Return the [x, y] coordinate for the center point of the cell that contains the specified text.  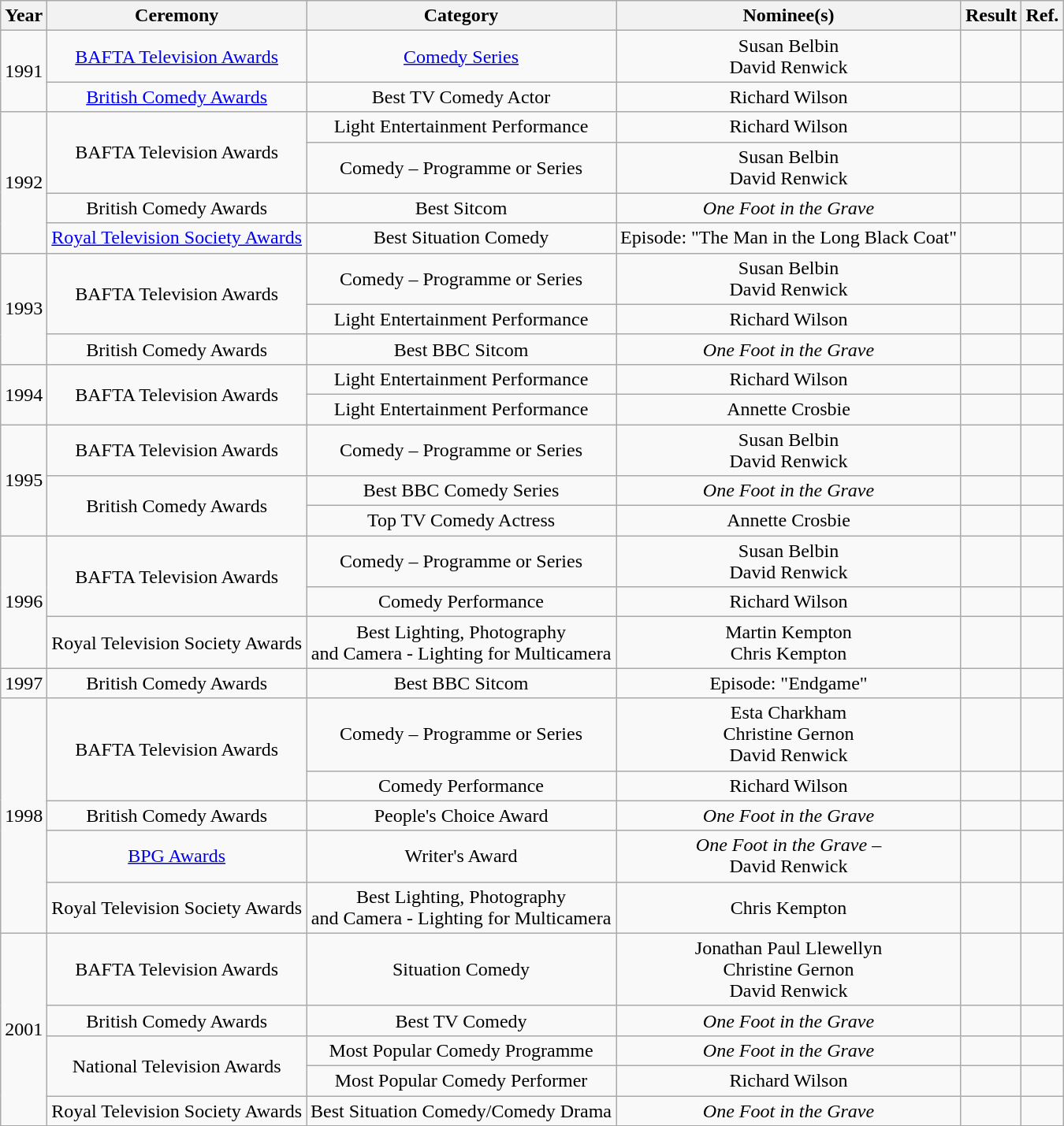
Episode: "Endgame" [789, 683]
Result [991, 16]
Best TV Comedy Actor [462, 97]
Jonathan Paul LlewellynChristine GernonDavid Renwick [789, 969]
National Television Awards [177, 1065]
One Foot in the Grave –David Renwick [789, 856]
Best Situation Comedy/Comedy Drama [462, 1110]
Writer's Award [462, 856]
Most Popular Comedy Programme [462, 1050]
2001 [24, 1029]
Chris Kempton [789, 908]
Best Situation Comedy [462, 238]
Year [24, 16]
Episode: "The Man in the Long Black Coat" [789, 238]
1995 [24, 479]
1994 [24, 394]
Ref. [1042, 16]
1992 [24, 183]
Most Popular Comedy Performer [462, 1080]
Top TV Comedy Actress [462, 521]
Ceremony [177, 16]
1997 [24, 683]
Martin KemptonChris Kempton [789, 643]
1998 [24, 816]
Nominee(s) [789, 16]
1993 [24, 309]
Category [462, 16]
Comedy Series [462, 57]
Situation Comedy [462, 969]
1996 [24, 602]
Esta CharkhamChristine GernonDavid Renwick [789, 734]
Best TV Comedy [462, 1020]
People's Choice Award [462, 816]
BPG Awards [177, 856]
1991 [24, 71]
Best Sitcom [462, 208]
Best BBC Comedy Series [462, 491]
